For the text-containing cell, return its midpoint in (x, y) coordinate format. 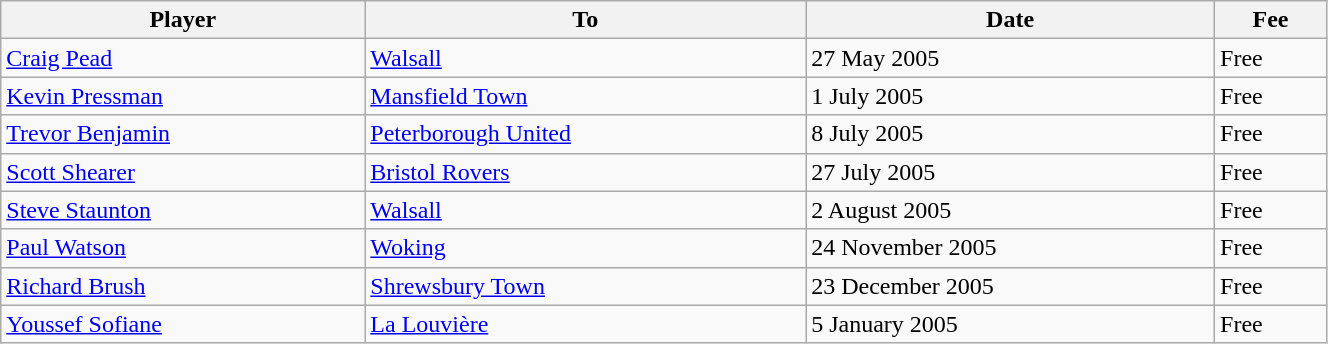
Kevin Pressman (183, 96)
Fee (1271, 20)
Paul Watson (183, 248)
Date (1010, 20)
Craig Pead (183, 58)
24 November 2005 (1010, 248)
5 January 2005 (1010, 324)
Scott Shearer (183, 172)
To (586, 20)
Trevor Benjamin (183, 134)
Richard Brush (183, 286)
Woking (586, 248)
Shrewsbury Town (586, 286)
Player (183, 20)
1 July 2005 (1010, 96)
La Louvière (586, 324)
Mansfield Town (586, 96)
8 July 2005 (1010, 134)
23 December 2005 (1010, 286)
Steve Staunton (183, 210)
Bristol Rovers (586, 172)
Peterborough United (586, 134)
2 August 2005 (1010, 210)
Youssef Sofiane (183, 324)
27 May 2005 (1010, 58)
27 July 2005 (1010, 172)
